Return (x, y) of the center of cell containing provided text 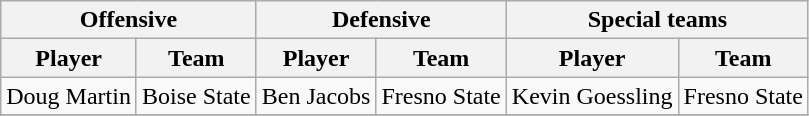
Defensive (381, 20)
Special teams (657, 20)
Offensive (128, 20)
Doug Martin (69, 96)
Boise State (196, 96)
Kevin Goessling (592, 96)
Ben Jacobs (316, 96)
